Pinpoint the cell where the given text exists, returning its [x, y] midpoint coordinate. 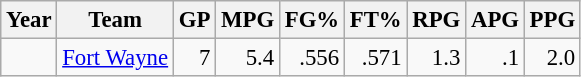
APG [496, 20]
PPG [552, 20]
FT% [376, 20]
Year [29, 20]
FG% [312, 20]
.556 [312, 58]
MPG [248, 20]
2.0 [552, 58]
.1 [496, 58]
7 [194, 58]
5.4 [248, 58]
Fort Wayne [116, 58]
.571 [376, 58]
1.3 [436, 58]
GP [194, 20]
Team [116, 20]
RPG [436, 20]
